Search for the cell housing the specified text and yield its [X, Y] center coordinate. 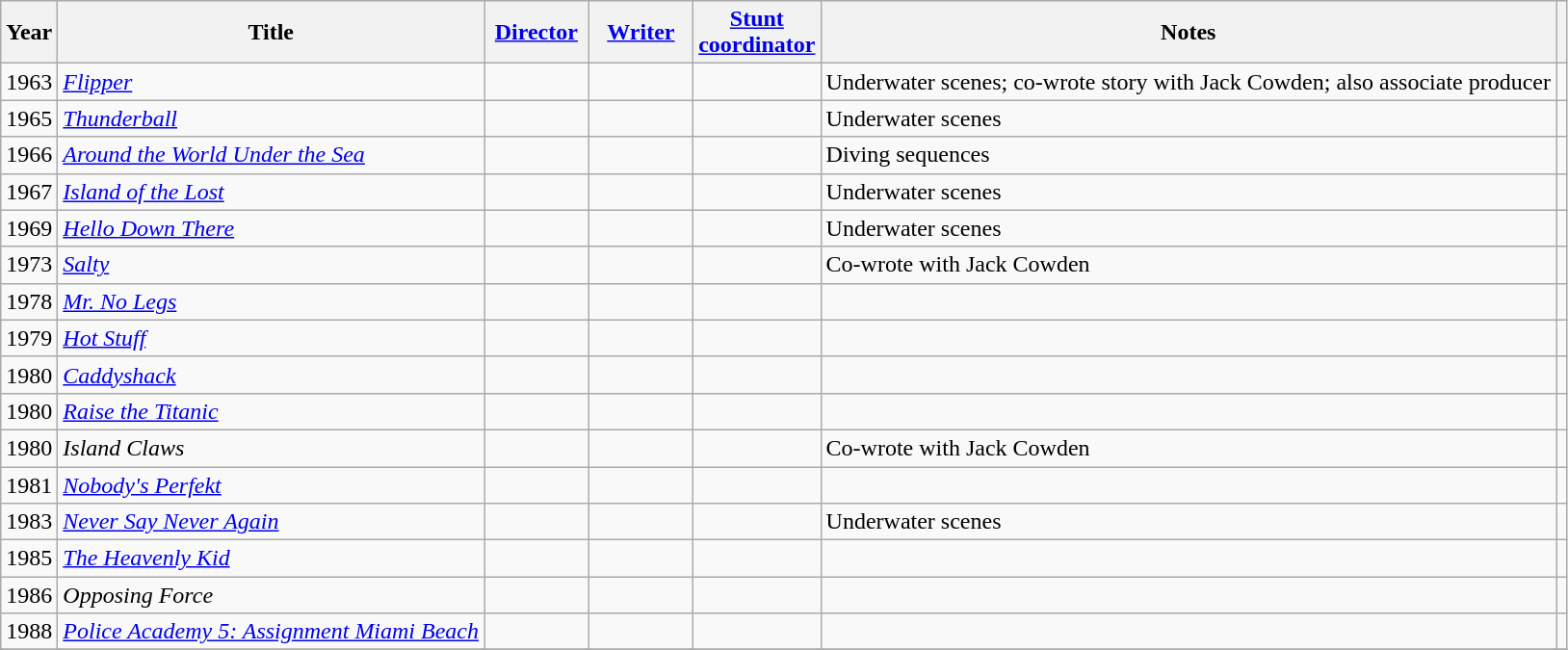
1986 [29, 595]
The Heavenly Kid [272, 559]
Flipper [272, 82]
Opposing Force [272, 595]
Writer [641, 33]
Mr. No Legs [272, 301]
1979 [29, 338]
1988 [29, 632]
Director [537, 33]
Year [29, 33]
1978 [29, 301]
Police Academy 5: Assignment Miami Beach [272, 632]
Diving sequences [1189, 155]
Underwater scenes; co-wrote story with Jack Cowden; also associate producer [1189, 82]
Around the World Under the Sea [272, 155]
Island Claws [272, 448]
Island of the Lost [272, 192]
Never Say Never Again [272, 522]
Raise the Titanic [272, 411]
1963 [29, 82]
Stunt coordinator [757, 33]
Caddyshack [272, 375]
1985 [29, 559]
1981 [29, 484]
1967 [29, 192]
1965 [29, 118]
Title [272, 33]
1983 [29, 522]
1966 [29, 155]
Thunderball [272, 118]
Hello Down There [272, 228]
Notes [1189, 33]
Hot Stuff [272, 338]
Salty [272, 265]
1973 [29, 265]
1969 [29, 228]
Nobody's Perfekt [272, 484]
